Provide the (X, Y) coordinate of the cell's center where the given text is located.  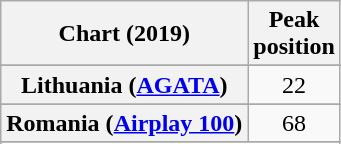
Peakposition (294, 34)
Chart (2019) (124, 34)
Romania (Airplay 100) (124, 123)
68 (294, 123)
Lithuania (AGATA) (124, 85)
22 (294, 85)
